From the cell containing the given text, extract its center point as [x, y] coordinate. 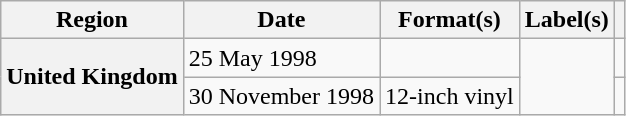
30 November 1998 [281, 96]
12-inch vinyl [450, 96]
United Kingdom [92, 77]
Region [92, 20]
Date [281, 20]
Label(s) [566, 20]
Format(s) [450, 20]
25 May 1998 [281, 58]
